Detect which cell encompasses the target text, then output its [X, Y] center coordinate. 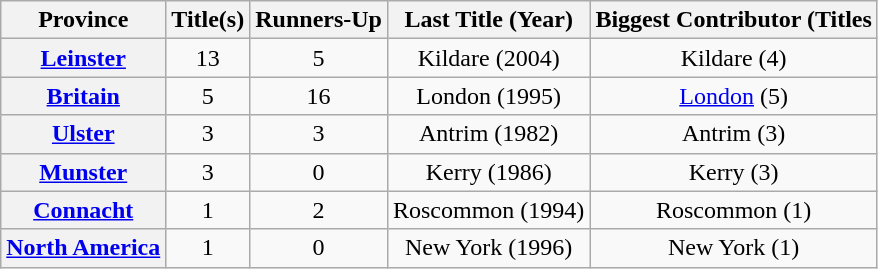
London (1995) [488, 96]
16 [319, 96]
Biggest Contributor (Titles [734, 20]
New York (1) [734, 248]
Antrim (3) [734, 134]
Kildare (4) [734, 58]
North America [84, 248]
Last Title (Year) [488, 20]
Roscommon (1994) [488, 210]
Runners-Up [319, 20]
Leinster [84, 58]
Britain [84, 96]
Kerry (3) [734, 172]
Antrim (1982) [488, 134]
Ulster [84, 134]
Title(s) [208, 20]
Province [84, 20]
2 [319, 210]
Kildare (2004) [488, 58]
Munster [84, 172]
London (5) [734, 96]
13 [208, 58]
Kerry (1986) [488, 172]
Roscommon (1) [734, 210]
New York (1996) [488, 248]
Connacht [84, 210]
